Provide the [X, Y] coordinate of the cell's center where the given text is located.  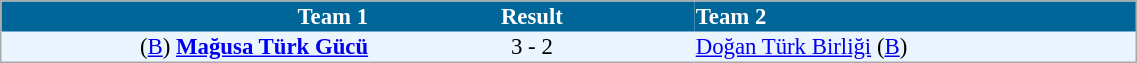
Result [532, 16]
(B) Mağusa Türk Gücü [186, 47]
Team 1 [186, 16]
3 - 2 [532, 47]
Team 2 [916, 16]
Doğan Türk Birliği (B) [916, 47]
